Capture the cell that displays the provided text and extract its (x, y) central coordinate. 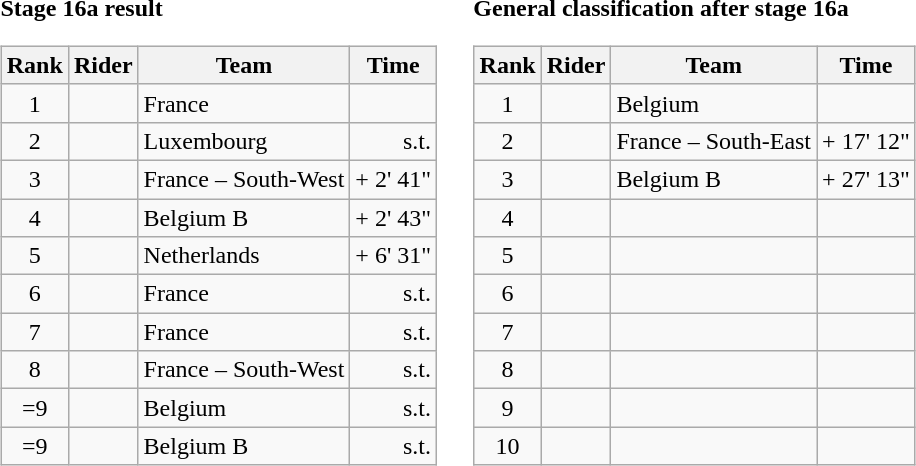
+ 2' 41" (394, 179)
+ 27' 13" (866, 179)
+ 17' 12" (866, 141)
+ 6' 31" (394, 256)
France – South-East (714, 141)
9 (508, 408)
10 (508, 446)
Luxembourg (244, 141)
Netherlands (244, 256)
+ 2' 43" (394, 217)
